Return (x, y) of the center of cell containing provided text 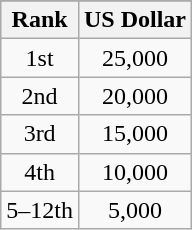
5–12th (40, 210)
2nd (40, 96)
20,000 (134, 96)
4th (40, 172)
1st (40, 58)
3rd (40, 134)
US Dollar (134, 20)
15,000 (134, 134)
25,000 (134, 58)
Rank (40, 20)
5,000 (134, 210)
10,000 (134, 172)
